Detect which cell encompasses the target text, then output its (x, y) center coordinate. 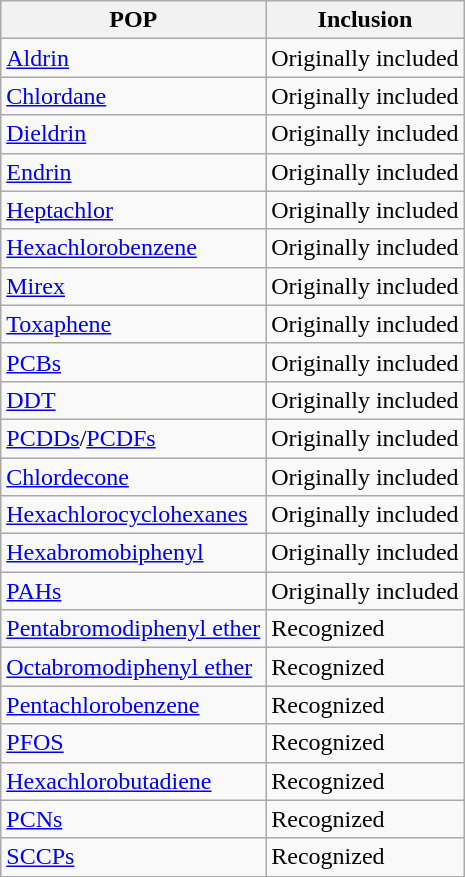
Pentachlorobenzene (134, 705)
Hexachlorocyclohexanes (134, 515)
Chlordecone (134, 477)
Hexabromobiphenyl (134, 553)
Endrin (134, 172)
Dieldrin (134, 134)
Octabromodiphenyl ether (134, 667)
SCCPs (134, 857)
PAHs (134, 591)
PCNs (134, 819)
Heptachlor (134, 210)
Hexachlorobenzene (134, 248)
Chlordane (134, 96)
Mirex (134, 286)
PCBs (134, 362)
Pentabromodiphenyl ether (134, 629)
Toxaphene (134, 324)
DDT (134, 400)
PFOS (134, 743)
POP (134, 20)
Inclusion (365, 20)
Aldrin (134, 58)
Hexachlorobutadiene (134, 781)
PCDDs/PCDFs (134, 438)
